Locate the cell with the specified text and output its [x, y] center coordinate. 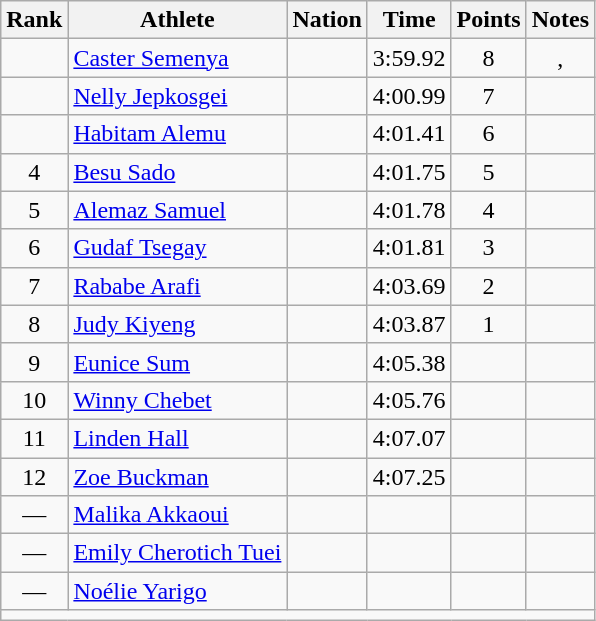
4:05.38 [409, 362]
Nelly Jepkosgei [178, 96]
3 [488, 248]
3:59.92 [409, 58]
Habitam Alemu [178, 134]
4:01.81 [409, 248]
Noélie Yarigo [178, 591]
9 [34, 362]
Emily Cherotich Tuei [178, 553]
4:01.41 [409, 134]
Points [488, 20]
Rababe Arafi [178, 286]
Judy Kiyeng [178, 324]
12 [34, 477]
, [560, 58]
Alemaz Samuel [178, 210]
Notes [560, 20]
4:07.25 [409, 477]
Athlete [178, 20]
Linden Hall [178, 438]
Rank [34, 20]
Time [409, 20]
Zoe Buckman [178, 477]
4:03.87 [409, 324]
1 [488, 324]
Eunice Sum [178, 362]
4:05.76 [409, 400]
2 [488, 286]
4:00.99 [409, 96]
10 [34, 400]
4:03.69 [409, 286]
Gudaf Tsegay [178, 248]
Besu Sado [178, 172]
4:07.07 [409, 438]
11 [34, 438]
Malika Akkaoui [178, 515]
Winny Chebet [178, 400]
4:01.75 [409, 172]
4:01.78 [409, 210]
Nation [327, 20]
Caster Semenya [178, 58]
